Determine the (x, y) coordinate at the center of the cell enclosing the given text.  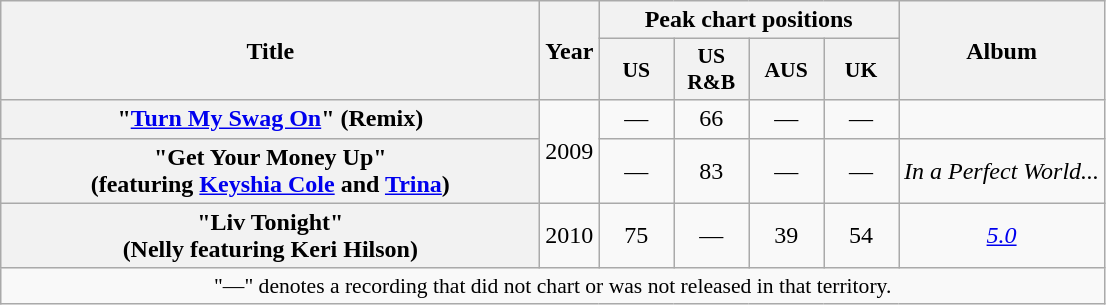
"Turn My Swag On" (Remix) (270, 119)
2010 (570, 236)
US R&B (712, 70)
Album (1001, 50)
39 (786, 236)
AUS (786, 70)
Year (570, 50)
75 (636, 236)
In a Perfect World... (1001, 170)
UK (862, 70)
"Get Your Money Up" (featuring Keyshia Cole and Trina) (270, 170)
"—" denotes a recording that did not chart or was not released in that territory. (553, 286)
2009 (570, 152)
Title (270, 50)
Peak chart positions (749, 20)
5.0 (1001, 236)
"Liv Tonight" (Nelly featuring Keri Hilson) (270, 236)
US (636, 70)
66 (712, 119)
54 (862, 236)
83 (712, 170)
